Search for the cell housing the specified text and yield its (x, y) center coordinate. 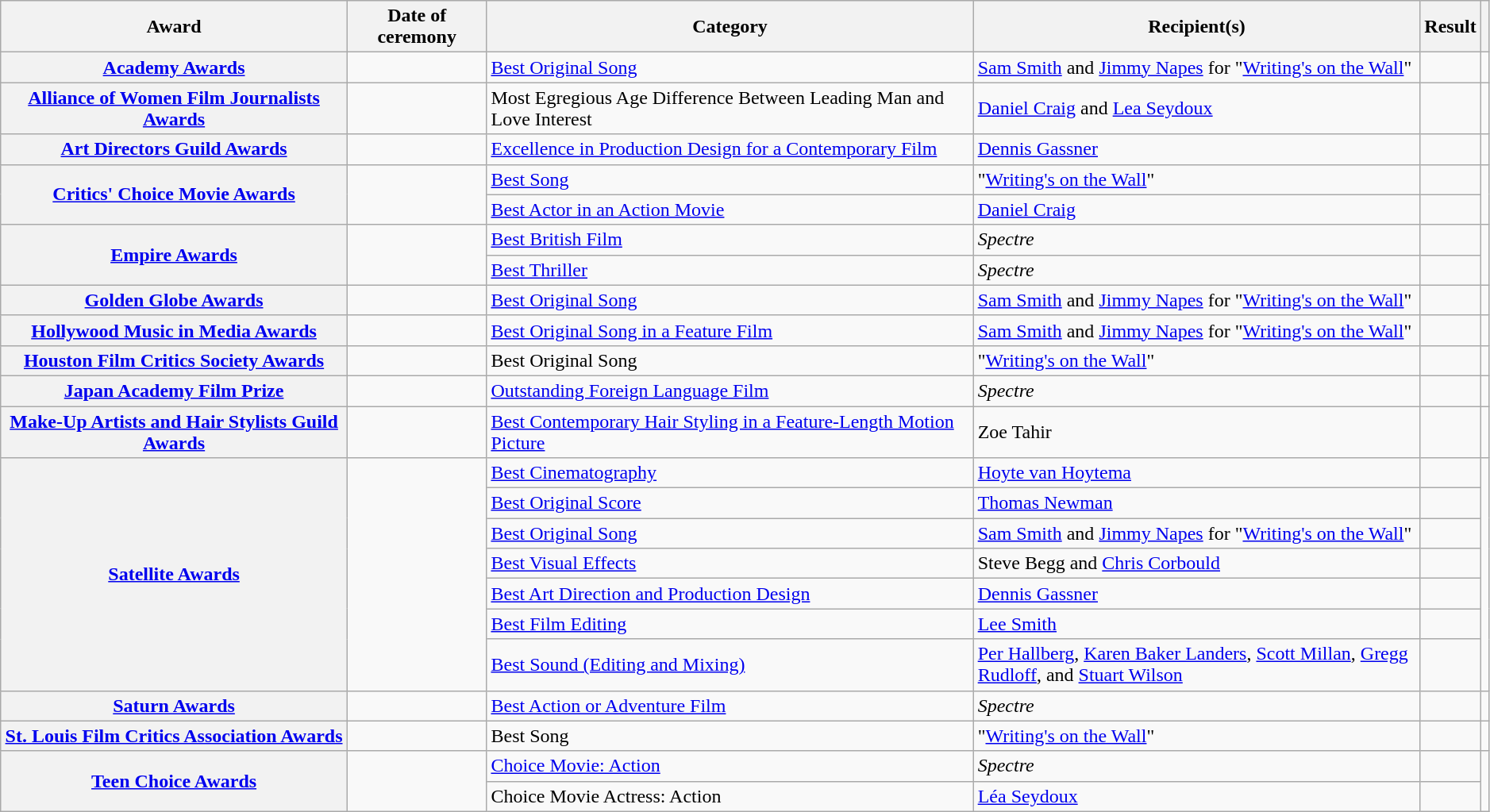
Empire Awards (175, 255)
Per Hallberg, Karen Baker Landers, Scott Millan, Gregg Rudloff, and Stuart Wilson (1197, 665)
Art Directors Guild Awards (175, 149)
St. Louis Film Critics Association Awards (175, 736)
Category (730, 27)
Teen Choice Awards (175, 781)
Best Cinematography (730, 473)
Golden Globe Awards (175, 300)
Choice Movie Actress: Action (730, 796)
Best Art Direction and Production Design (730, 594)
Best Original Song in a Feature Film (730, 330)
Best Sound (Editing and Mixing) (730, 665)
Hoyte van Hoytema (1197, 473)
Best Film Editing (730, 624)
Excellence in Production Design for a Contemporary Film (730, 149)
Most Egregious Age Difference Between Leading Man and Love Interest (730, 108)
Daniel Craig and Lea Seydoux (1197, 108)
Hollywood Music in Media Awards (175, 330)
Saturn Awards (175, 706)
Academy Awards (175, 67)
Choice Movie: Action (730, 766)
Best Action or Adventure Film (730, 706)
Daniel Craig (1197, 210)
Result (1450, 27)
Houston Film Critics Society Awards (175, 360)
Critics' Choice Movie Awards (175, 194)
Outstanding Foreign Language Film (730, 391)
Satellite Awards (175, 575)
Steve Begg and Chris Corbould (1197, 564)
Japan Academy Film Prize (175, 391)
Zoe Tahir (1197, 432)
Thomas Newman (1197, 503)
Léa Seydoux (1197, 796)
Recipient(s) (1197, 27)
Lee Smith (1197, 624)
Best Thriller (730, 270)
Alliance of Women Film Journalists Awards (175, 108)
Make-Up Artists and Hair Stylists Guild Awards (175, 432)
Award (175, 27)
Best Original Score (730, 503)
Best British Film (730, 240)
Best Contemporary Hair Styling in a Feature-Length Motion Picture (730, 432)
Best Visual Effects (730, 564)
Date of ceremony (417, 27)
Best Actor in an Action Movie (730, 210)
